Find where the given text appears and provide that cell's center as [X, Y] coordinate. 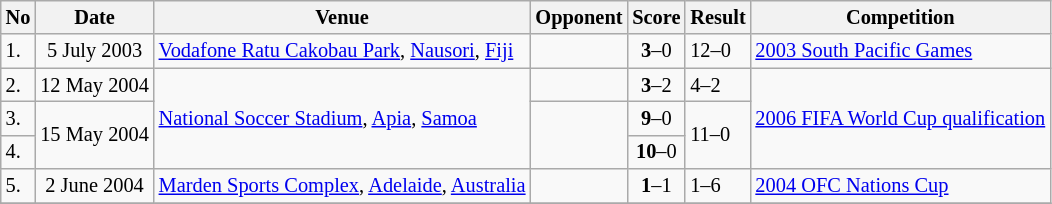
15 May 2004 [94, 134]
11–0 [718, 134]
2 June 2004 [94, 186]
1. [18, 51]
3. [18, 118]
5 July 2003 [94, 51]
Opponent [578, 17]
3–0 [656, 51]
12 May 2004 [94, 85]
Marden Sports Complex, Adelaide, Australia [342, 186]
1–1 [656, 186]
Competition [901, 17]
National Soccer Stadium, Apia, Samoa [342, 118]
9–0 [656, 118]
1–6 [718, 186]
3–2 [656, 85]
2. [18, 85]
4–2 [718, 85]
Score [656, 17]
2004 OFC Nations Cup [901, 186]
Date [94, 17]
12–0 [718, 51]
Vodafone Ratu Cakobau Park, Nausori, Fiji [342, 51]
2003 South Pacific Games [901, 51]
2006 FIFA World Cup qualification [901, 118]
5. [18, 186]
No [18, 17]
4. [18, 152]
Venue [342, 17]
Result [718, 17]
10–0 [656, 152]
